Return the (X, Y) coordinate for the center point of the cell that contains the specified text.  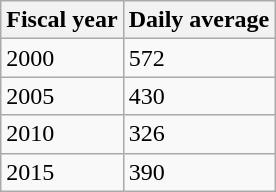
430 (199, 96)
2005 (62, 96)
Fiscal year (62, 20)
572 (199, 58)
390 (199, 172)
Daily average (199, 20)
2015 (62, 172)
2000 (62, 58)
2010 (62, 134)
326 (199, 134)
